Provide the (x, y) coordinate of the cell's center where the given text is located.  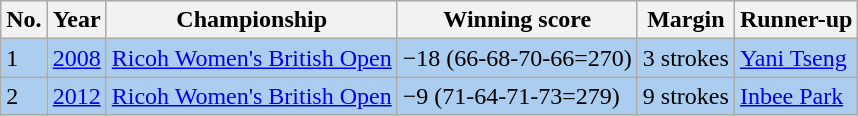
−9 (71-64-71-73=279) (517, 96)
Inbee Park (796, 96)
9 strokes (686, 96)
−18 (66-68-70-66=270) (517, 58)
Winning score (517, 20)
3 strokes (686, 58)
2008 (76, 58)
Runner-up (796, 20)
Year (76, 20)
Margin (686, 20)
Yani Tseng (796, 58)
2 (24, 96)
Championship (252, 20)
1 (24, 58)
No. (24, 20)
2012 (76, 96)
